Pinpoint the cell where the given text exists, returning its (X, Y) midpoint coordinate. 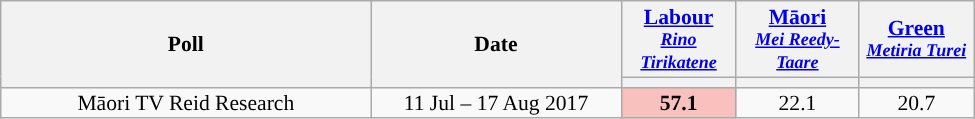
Date (496, 44)
Poll (186, 44)
11 Jul – 17 Aug 2017 (496, 102)
LabourRino Tirikatene (678, 39)
57.1 (678, 102)
MāoriMei Reedy-Taare (798, 39)
20.7 (916, 102)
22.1 (798, 102)
Māori TV Reid Research (186, 102)
GreenMetiria Turei (916, 39)
